Capture the cell that displays the provided text and extract its [X, Y] central coordinate. 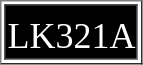
LK321A [71, 32]
